For the text-containing cell, return its midpoint in (X, Y) coordinate format. 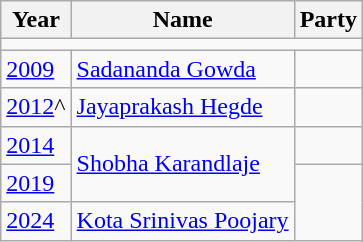
Kota Srinivas Poojary (182, 221)
Shobha Karandlaje (182, 164)
2024 (36, 221)
2009 (36, 69)
Jayaprakash Hegde (182, 107)
Year (36, 20)
Sadananda Gowda (182, 69)
Name (182, 20)
2014 (36, 145)
Party (328, 20)
2019 (36, 183)
2012^ (36, 107)
